Determine the [x, y] coordinate at the center of the cell enclosing the given text.  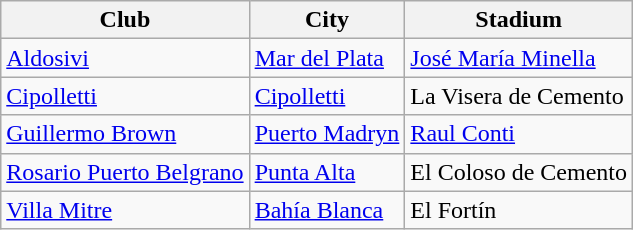
La Visera de Cemento [519, 96]
Punta Alta [327, 172]
Puerto Madryn [327, 134]
Raul Conti [519, 134]
Rosario Puerto Belgrano [125, 172]
Aldosivi [125, 58]
El Coloso de Cemento [519, 172]
City [327, 20]
Villa Mitre [125, 210]
José María Minella [519, 58]
Bahía Blanca [327, 210]
El Fortín [519, 210]
Mar del Plata [327, 58]
Stadium [519, 20]
Guillermo Brown [125, 134]
Club [125, 20]
